Search for the cell housing the specified text and yield its [x, y] center coordinate. 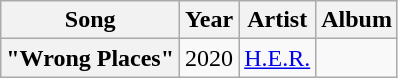
Artist [278, 20]
Year [210, 20]
"Wrong Places" [90, 58]
2020 [210, 58]
Song [90, 20]
H.E.R. [278, 58]
Album [357, 20]
